Detect which cell encompasses the target text, then output its (x, y) center coordinate. 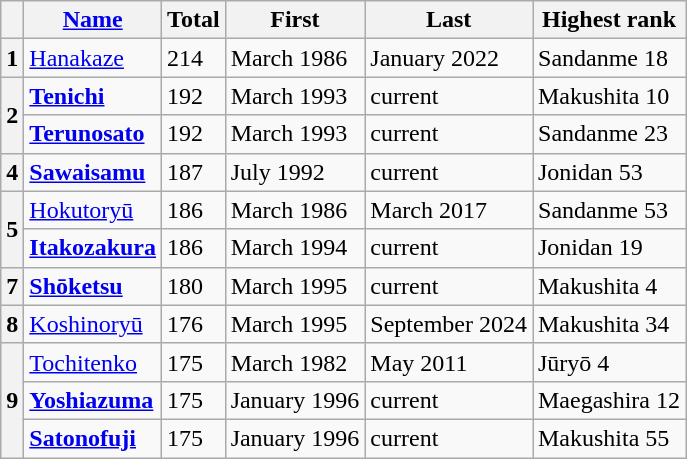
First (295, 20)
Terunosato (93, 134)
Makushita 34 (608, 324)
1 (12, 58)
Sandanme 23 (608, 134)
Total (194, 20)
May 2011 (449, 362)
January 2022 (449, 58)
Sawaisamu (93, 172)
2 (12, 115)
Makushita 55 (608, 438)
Satonofuji (93, 438)
March 1994 (295, 248)
4 (12, 172)
Hanakaze (93, 58)
Tenichi (93, 96)
Hokutoryū (93, 210)
Tochitenko (93, 362)
Sandanme 18 (608, 58)
Last (449, 20)
July 1992 (295, 172)
Koshinoryū (93, 324)
176 (194, 324)
8 (12, 324)
March 1982 (295, 362)
March 2017 (449, 210)
Jūryō 4 (608, 362)
180 (194, 286)
Itakozakura (93, 248)
Sandanme 53 (608, 210)
9 (12, 400)
187 (194, 172)
September 2024 (449, 324)
Highest rank (608, 20)
Makushita 4 (608, 286)
Yoshiazuma (93, 400)
Shōketsu (93, 286)
214 (194, 58)
Jonidan 19 (608, 248)
Maegashira 12 (608, 400)
Name (93, 20)
Makushita 10 (608, 96)
Jonidan 53 (608, 172)
7 (12, 286)
5 (12, 229)
